Locate the cell with the specified text and output its (x, y) center coordinate. 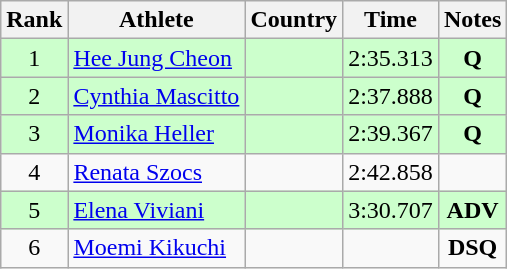
2:42.858 (391, 172)
2:39.367 (391, 134)
2:37.888 (391, 96)
Elena Viviani (156, 210)
4 (34, 172)
DSQ (472, 248)
5 (34, 210)
2:35.313 (391, 58)
Moemi Kikuchi (156, 248)
Renata Szocs (156, 172)
Notes (472, 20)
ADV (472, 210)
Athlete (156, 20)
Cynthia Mascitto (156, 96)
3:30.707 (391, 210)
6 (34, 248)
3 (34, 134)
Rank (34, 20)
Hee Jung Cheon (156, 58)
1 (34, 58)
Time (391, 20)
Country (294, 20)
2 (34, 96)
Monika Heller (156, 134)
